Locate the cell with the specified text and output its [x, y] center coordinate. 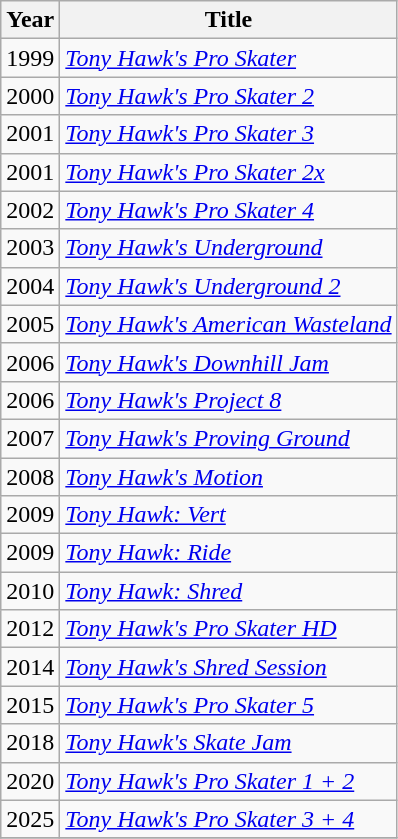
2005 [30, 324]
Tony Hawk's Pro Skater [228, 58]
2014 [30, 667]
Tony Hawk's Project 8 [228, 400]
Tony Hawk's American Wasteland [228, 324]
Tony Hawk's Underground 2 [228, 286]
Year [30, 20]
Tony Hawk's Downhill Jam [228, 362]
Tony Hawk's Skate Jam [228, 743]
2004 [30, 286]
2003 [30, 248]
Tony Hawk's Underground [228, 248]
2002 [30, 210]
Tony Hawk: Vert [228, 515]
Tony Hawk's Motion [228, 477]
Tony Hawk's Pro Skater 3 + 4 [228, 819]
2007 [30, 438]
2008 [30, 477]
Tony Hawk's Pro Skater 3 [228, 134]
2018 [30, 743]
Tony Hawk's Proving Ground [228, 438]
Tony Hawk's Pro Skater 4 [228, 210]
2025 [30, 819]
Tony Hawk's Pro Skater HD [228, 629]
2010 [30, 591]
Tony Hawk's Shred Session [228, 667]
2015 [30, 705]
2012 [30, 629]
Tony Hawk's Pro Skater 2x [228, 172]
2000 [30, 96]
Title [228, 20]
Tony Hawk: Shred [228, 591]
Tony Hawk: Ride [228, 553]
Tony Hawk's Pro Skater 2 [228, 96]
Tony Hawk's Pro Skater 5 [228, 705]
1999 [30, 58]
2020 [30, 781]
Tony Hawk's Pro Skater 1 + 2 [228, 781]
